From the cell containing the given text, extract its center point as (X, Y) coordinate. 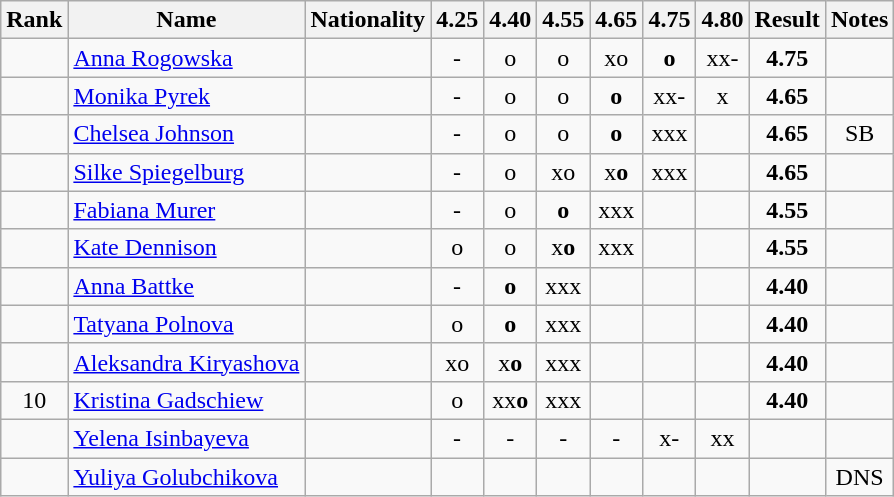
Kate Dennison (186, 248)
xxo (510, 400)
Anna Battke (186, 286)
Silke Spiegelburg (186, 172)
x- (670, 438)
4.80 (722, 20)
Name (186, 20)
Yuliya Golubchikova (186, 477)
xx (722, 438)
Monika Pyrek (186, 96)
Result (787, 20)
Rank (34, 20)
SB (859, 134)
Kristina Gadschiew (186, 400)
Aleksandra Kiryashova (186, 362)
Chelsea Johnson (186, 134)
Anna Rogowska (186, 58)
DNS (859, 477)
Nationality (368, 20)
4.25 (458, 20)
Tatyana Polnova (186, 324)
10 (34, 400)
Fabiana Murer (186, 210)
Notes (859, 20)
x (722, 96)
Yelena Isinbayeva (186, 438)
